From the cell containing the given text, extract its center point as (X, Y) coordinate. 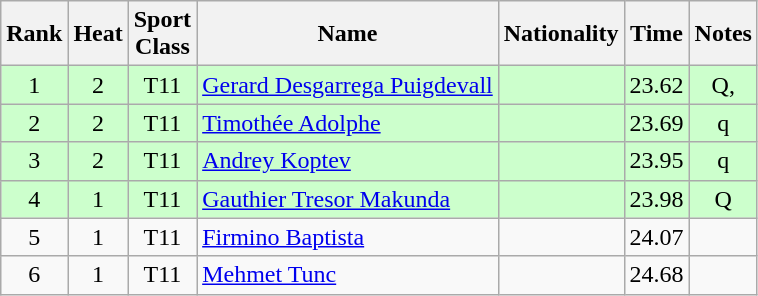
Q, (723, 85)
Nationality (561, 34)
23.95 (656, 161)
23.69 (656, 123)
Firmino Baptista (348, 237)
23.62 (656, 85)
Q (723, 199)
Gerard Desgarrega Puigdevall (348, 85)
5 (34, 237)
Timothée Adolphe (348, 123)
SportClass (162, 34)
24.07 (656, 237)
Name (348, 34)
3 (34, 161)
Heat (98, 34)
Notes (723, 34)
Gauthier Tresor Makunda (348, 199)
23.98 (656, 199)
6 (34, 275)
24.68 (656, 275)
Time (656, 34)
4 (34, 199)
Rank (34, 34)
Mehmet Tunc (348, 275)
Andrey Koptev (348, 161)
